Output the [X, Y] coordinate of the center of the cell containing the given text.  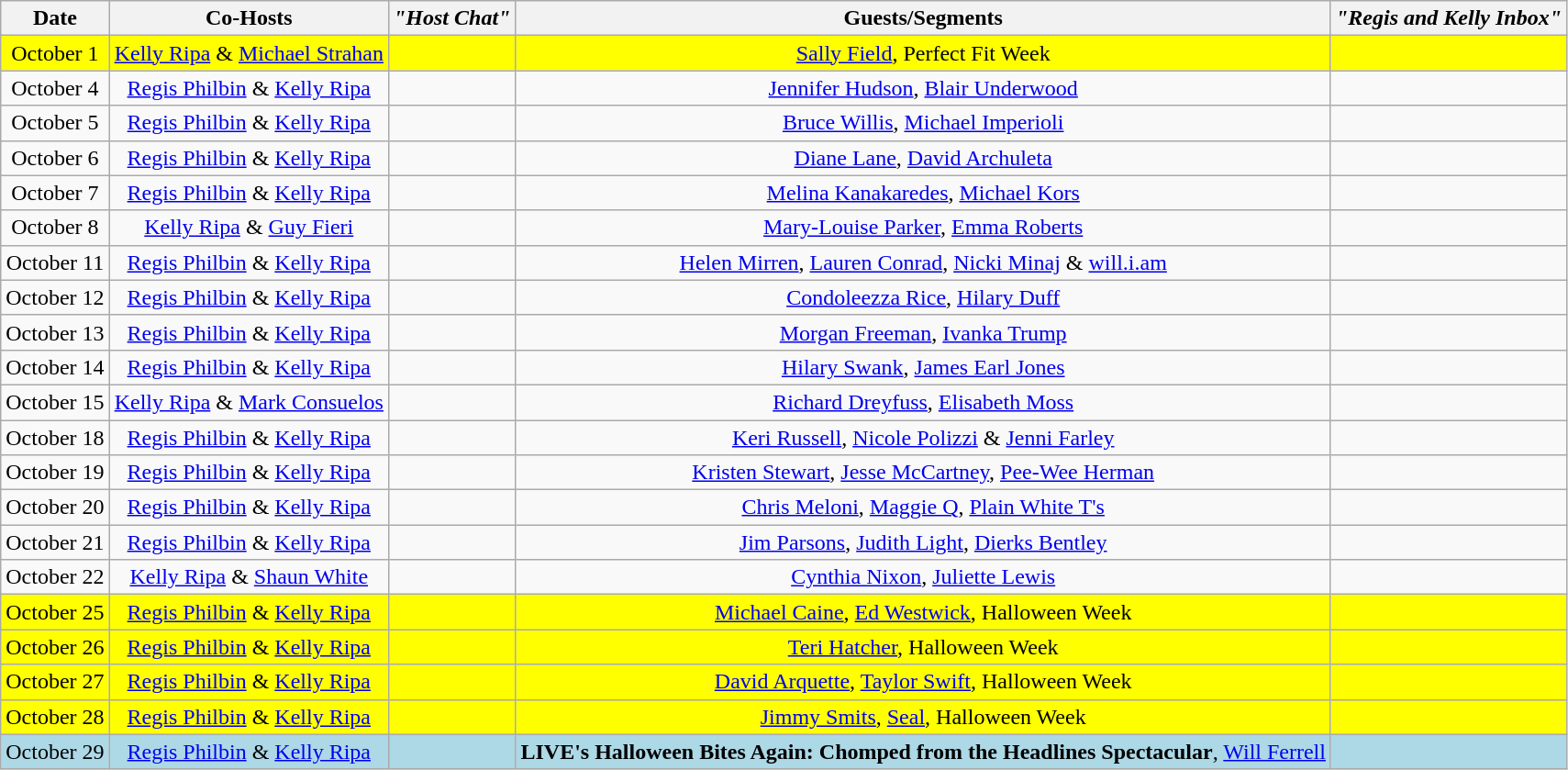
Hilary Swank, James Earl Jones [923, 367]
October 11 [55, 262]
Mary-Louise Parker, Emma Roberts [923, 228]
Diane Lane, David Archuleta [923, 158]
Sally Field, Perfect Fit Week [923, 53]
October 1 [55, 53]
October 21 [55, 542]
Morgan Freeman, Ivanka Trump [923, 332]
Michael Caine, Ed Westwick, Halloween Week [923, 612]
"Host Chat" [451, 18]
October 14 [55, 367]
October 29 [55, 752]
October 7 [55, 193]
Jimmy Smits, Seal, Halloween Week [923, 717]
David Arquette, Taylor Swift, Halloween Week [923, 682]
Melina Kanakaredes, Michael Kors [923, 193]
Date [55, 18]
Bruce Willis, Michael Imperioli [923, 123]
October 26 [55, 647]
Kelly Ripa & Michael Strahan [249, 53]
LIVE's Halloween Bites Again: Chomped from the Headlines Spectacular, Will Ferrell [923, 752]
October 12 [55, 297]
October 20 [55, 508]
October 27 [55, 682]
Helen Mirren, Lauren Conrad, Nicki Minaj & will.i.am [923, 262]
Jim Parsons, Judith Light, Dierks Bentley [923, 542]
Condoleezza Rice, Hilary Duff [923, 297]
Teri Hatcher, Halloween Week [923, 647]
Kelly Ripa & Guy Fieri [249, 228]
October 28 [55, 717]
Kristen Stewart, Jesse McCartney, Pee-Wee Herman [923, 473]
October 25 [55, 612]
Guests/Segments [923, 18]
October 13 [55, 332]
"Regis and Kelly Inbox" [1448, 18]
Kelly Ripa & Shaun White [249, 577]
Jennifer Hudson, Blair Underwood [923, 88]
Co-Hosts [249, 18]
October 18 [55, 438]
October 8 [55, 228]
October 22 [55, 577]
October 6 [55, 158]
October 19 [55, 473]
October 4 [55, 88]
October 15 [55, 402]
Cynthia Nixon, Juliette Lewis [923, 577]
Richard Dreyfuss, Elisabeth Moss [923, 402]
Kelly Ripa & Mark Consuelos [249, 402]
Chris Meloni, Maggie Q, Plain White T's [923, 508]
October 5 [55, 123]
Keri Russell, Nicole Polizzi & Jenni Farley [923, 438]
